Return (X, Y) of the center of cell containing provided text 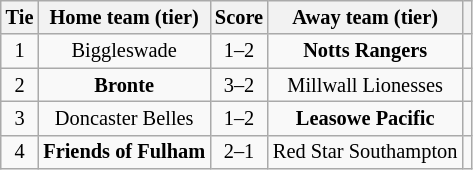
3–2 (239, 85)
Away team (tier) (365, 17)
Bronte (124, 85)
1 (20, 51)
2–1 (239, 152)
Notts Rangers (365, 51)
3 (20, 118)
Biggleswade (124, 51)
Leasowe Pacific (365, 118)
2 (20, 85)
Score (239, 17)
Tie (20, 17)
Red Star Southampton (365, 152)
Friends of Fulham (124, 152)
Doncaster Belles (124, 118)
Home team (tier) (124, 17)
4 (20, 152)
Millwall Lionesses (365, 85)
